Determine the (x, y) coordinate at the center of the cell enclosing the given text.  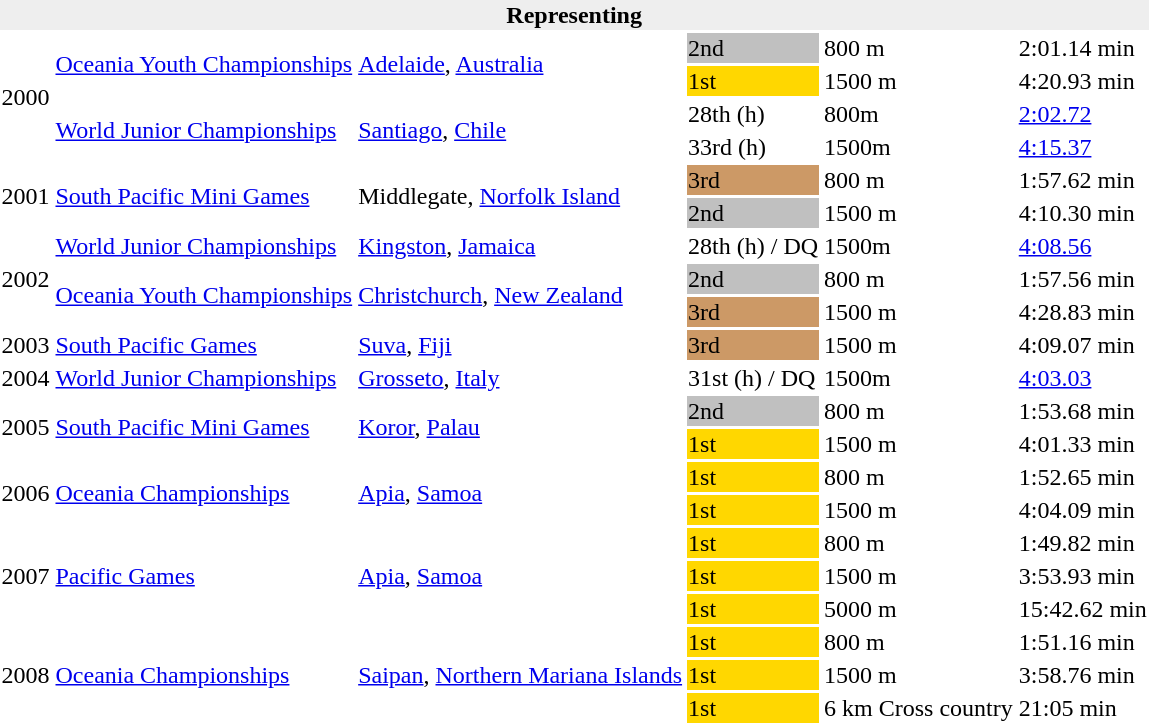
2:01.14 min (1082, 48)
3:53.93 min (1082, 576)
21:05 min (1082, 708)
South Pacific Games (204, 345)
4:10.30 min (1082, 213)
Santiago, Chile (520, 130)
1:57.62 min (1082, 180)
Adelaide, Australia (520, 64)
2001 (26, 196)
2004 (26, 378)
2007 (26, 576)
Christchurch, New Zealand (520, 296)
5000 m (919, 609)
2006 (26, 494)
2008 (26, 675)
28th (h) / DQ (754, 246)
Saipan, Northern Mariana Islands (520, 675)
6 km Cross country (919, 708)
2003 (26, 345)
1:52.65 min (1082, 477)
4:09.07 min (1082, 345)
1:57.56 min (1082, 279)
2000 (26, 98)
2002 (26, 279)
4:04.09 min (1082, 510)
Middlegate, Norfolk Island (520, 196)
3:58.76 min (1082, 675)
4:20.93 min (1082, 81)
4:03.03 (1082, 378)
Representing (574, 15)
Grosseto, Italy (520, 378)
1:49.82 min (1082, 543)
1:51.16 min (1082, 642)
15:42.62 min (1082, 609)
800m (919, 114)
2:02.72 (1082, 114)
4:28.83 min (1082, 312)
1:53.68 min (1082, 411)
2005 (26, 428)
Suva, Fiji (520, 345)
Pacific Games (204, 576)
4:08.56 (1082, 246)
28th (h) (754, 114)
Kingston, Jamaica (520, 246)
4:01.33 min (1082, 444)
4:15.37 (1082, 147)
31st (h) / DQ (754, 378)
Koror, Palau (520, 428)
33rd (h) (754, 147)
